Return (x, y) of the center of cell containing provided text 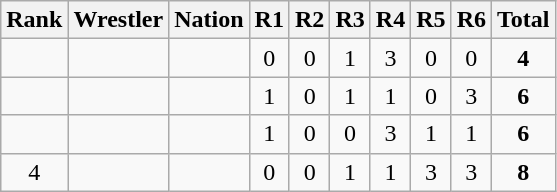
Wrestler (118, 20)
Nation (209, 20)
R2 (309, 20)
Rank (34, 20)
Total (524, 20)
R6 (471, 20)
8 (524, 172)
R4 (390, 20)
R1 (269, 20)
R3 (350, 20)
R5 (431, 20)
